Provide the (X, Y) coordinate of the cell's center where the given text is located.  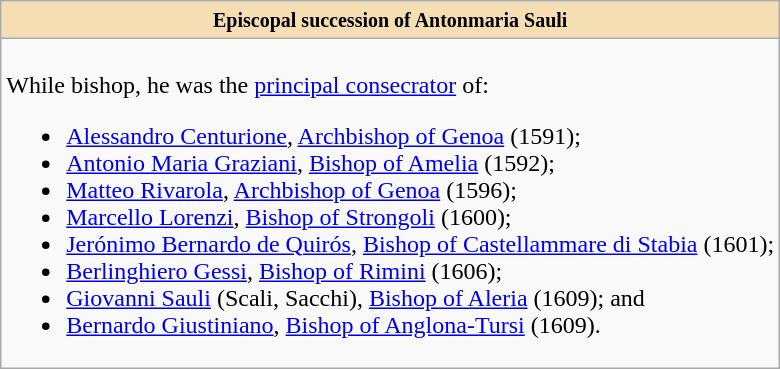
Episcopal succession of Antonmaria Sauli (390, 20)
